Provide the [X, Y] coordinate of the cell's center where the given text is located.  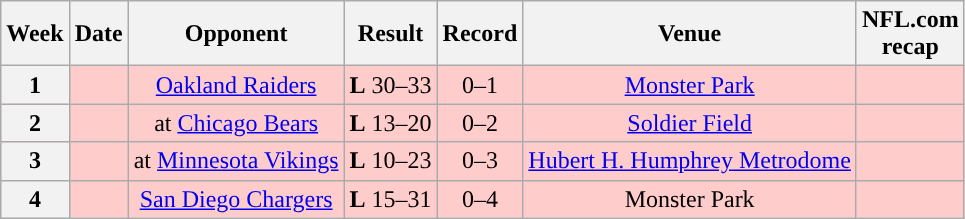
0–4 [480, 199]
Opponent [236, 34]
at Chicago Bears [236, 123]
Venue [690, 34]
NFL.comrecap [910, 34]
Hubert H. Humphrey Metrodome [690, 161]
Oakland Raiders [236, 85]
Record [480, 34]
0–1 [480, 85]
1 [35, 85]
at Minnesota Vikings [236, 161]
L 13–20 [390, 123]
L 10–23 [390, 161]
L 15–31 [390, 199]
L 30–33 [390, 85]
2 [35, 123]
Week [35, 34]
4 [35, 199]
0–2 [480, 123]
Soldier Field [690, 123]
Date [98, 34]
0–3 [480, 161]
Result [390, 34]
3 [35, 161]
San Diego Chargers [236, 199]
